Locate the cell with the specified text and output its [x, y] center coordinate. 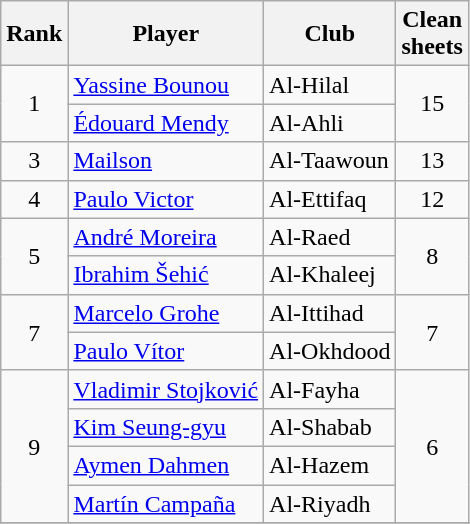
Vladimir Stojković [166, 389]
Ibrahim Šehić [166, 275]
8 [432, 256]
Marcelo Grohe [166, 313]
Al-Shabab [330, 427]
Player [166, 34]
Martín Campaña [166, 503]
Al-Ettifaq [330, 199]
3 [34, 161]
Al-Taawoun [330, 161]
Al-Raed [330, 237]
André Moreira [166, 237]
5 [34, 256]
Cleansheets [432, 34]
Al-Hazem [330, 465]
Al-Okhdood [330, 351]
Al-Riyadh [330, 503]
Al-Fayha [330, 389]
Kim Seung-gyu [166, 427]
Al-Khaleej [330, 275]
Paulo Vítor [166, 351]
Al-Ittihad [330, 313]
Club [330, 34]
4 [34, 199]
Aymen Dahmen [166, 465]
Paulo Victor [166, 199]
15 [432, 104]
Rank [34, 34]
Yassine Bounou [166, 85]
9 [34, 446]
12 [432, 199]
Édouard Mendy [166, 123]
6 [432, 446]
1 [34, 104]
Mailson [166, 161]
Al-Hilal [330, 85]
13 [432, 161]
Al-Ahli [330, 123]
